Return the (X, Y) coordinate for the center point of the cell that contains the specified text.  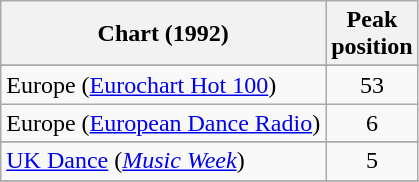
5 (372, 161)
Chart (1992) (164, 34)
Peakposition (372, 34)
Europe (Eurochart Hot 100) (164, 85)
Europe (European Dance Radio) (164, 123)
53 (372, 85)
UK Dance (Music Week) (164, 161)
6 (372, 123)
